Pinpoint the cell where the given text exists, returning its (x, y) midpoint coordinate. 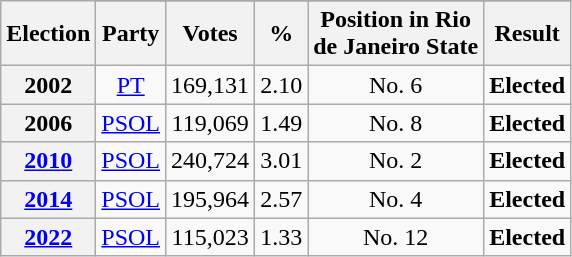
1.33 (282, 237)
115,023 (210, 237)
1.49 (282, 123)
2.10 (282, 85)
Votes (210, 34)
2022 (48, 237)
195,964 (210, 199)
2002 (48, 85)
No. 8 (396, 123)
PT (131, 85)
119,069 (210, 123)
2.57 (282, 199)
2010 (48, 161)
3.01 (282, 161)
Election (48, 34)
Party (131, 34)
240,724 (210, 161)
Position in Rio de Janeiro State (396, 34)
% (282, 34)
No. 4 (396, 199)
No. 12 (396, 237)
2014 (48, 199)
No. 2 (396, 161)
Result (528, 34)
169,131 (210, 85)
No. 6 (396, 85)
2006 (48, 123)
